Detect which cell encompasses the target text, then output its (x, y) center coordinate. 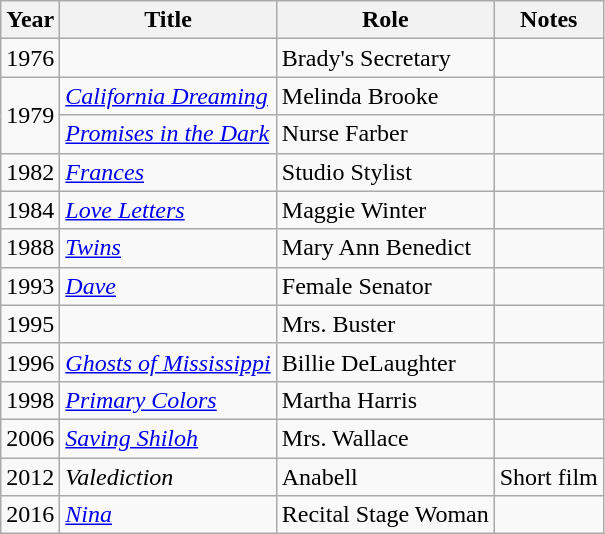
Promises in the Dark (168, 134)
Recital Stage Woman (385, 515)
2012 (30, 477)
California Dreaming (168, 96)
Short film (548, 477)
Mrs. Wallace (385, 438)
Saving Shiloh (168, 438)
1979 (30, 115)
Ghosts of Mississippi (168, 362)
Mary Ann Benedict (385, 248)
Nina (168, 515)
Female Senator (385, 286)
1998 (30, 400)
Year (30, 20)
Title (168, 20)
Dave (168, 286)
1988 (30, 248)
1996 (30, 362)
Nurse Farber (385, 134)
Valediction (168, 477)
1984 (30, 210)
1982 (30, 172)
Billie DeLaughter (385, 362)
2006 (30, 438)
Mrs. Buster (385, 324)
Twins (168, 248)
1993 (30, 286)
Martha Harris (385, 400)
1976 (30, 58)
Love Letters (168, 210)
Frances (168, 172)
Studio Stylist (385, 172)
Anabell (385, 477)
Primary Colors (168, 400)
Role (385, 20)
Melinda Brooke (385, 96)
2016 (30, 515)
Notes (548, 20)
1995 (30, 324)
Maggie Winter (385, 210)
Brady's Secretary (385, 58)
